Determine the [x, y] coordinate at the center of the cell enclosing the given text.  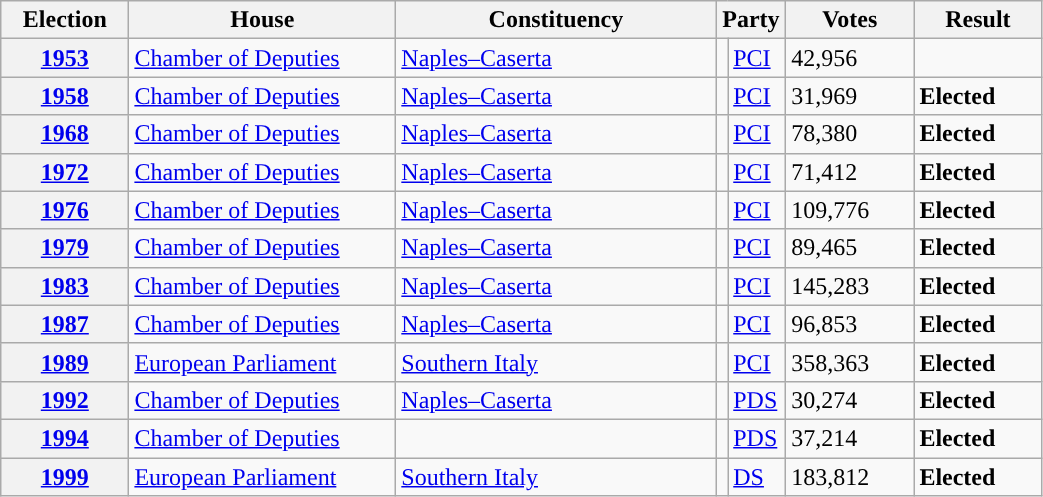
31,969 [850, 96]
1953 [65, 58]
Constituency [556, 20]
109,776 [850, 210]
42,956 [850, 58]
1999 [65, 477]
House [262, 20]
1983 [65, 286]
1979 [65, 248]
1987 [65, 324]
Election [65, 20]
89,465 [850, 248]
Party [751, 20]
96,853 [850, 324]
1994 [65, 438]
37,214 [850, 438]
Result [978, 20]
78,380 [850, 134]
Votes [850, 20]
183,812 [850, 477]
1958 [65, 96]
DS [757, 477]
358,363 [850, 362]
1968 [65, 134]
30,274 [850, 400]
71,412 [850, 172]
145,283 [850, 286]
1992 [65, 400]
1989 [65, 362]
1972 [65, 172]
1976 [65, 210]
